Determine the [x, y] coordinate at the center of the cell enclosing the given text.  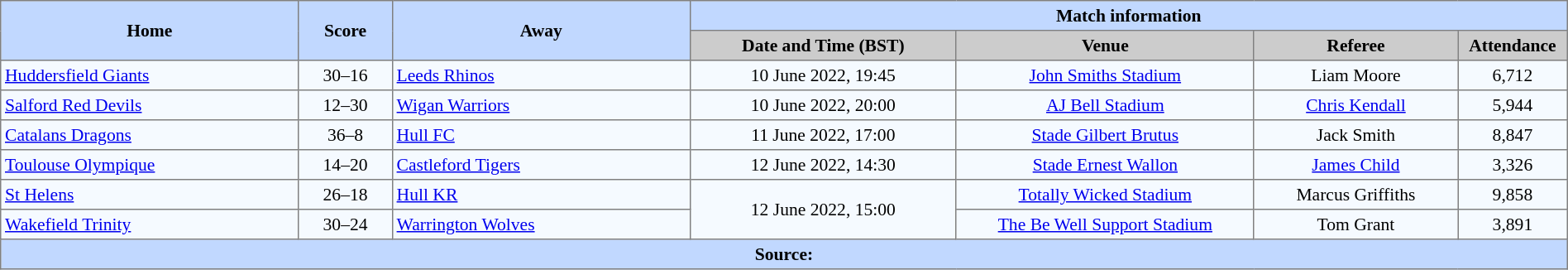
12 June 2022, 15:00 [823, 210]
Source: [784, 254]
Stade Gilbert Brutus [1105, 135]
Score [346, 31]
Liam Moore [1355, 75]
Chris Kendall [1355, 105]
Jack Smith [1355, 135]
Attendance [1513, 46]
10 June 2022, 19:45 [823, 75]
Tom Grant [1355, 224]
Date and Time (BST) [823, 46]
3,891 [1513, 224]
The Be Well Support Stadium [1105, 224]
Stade Ernest Wallon [1105, 165]
12 June 2022, 14:30 [823, 165]
14–20 [346, 165]
3,326 [1513, 165]
Home [150, 31]
Castleford Tigers [541, 165]
30–24 [346, 224]
11 June 2022, 17:00 [823, 135]
Warrington Wolves [541, 224]
John Smiths Stadium [1105, 75]
Hull FC [541, 135]
Catalans Dragons [150, 135]
Hull KR [541, 195]
Venue [1105, 46]
St Helens [150, 195]
10 June 2022, 20:00 [823, 105]
12–30 [346, 105]
Wakefield Trinity [150, 224]
Toulouse Olympique [150, 165]
James Child [1355, 165]
6,712 [1513, 75]
36–8 [346, 135]
30–16 [346, 75]
8,847 [1513, 135]
Salford Red Devils [150, 105]
AJ Bell Stadium [1105, 105]
5,944 [1513, 105]
Totally Wicked Stadium [1105, 195]
Match information [1128, 16]
Away [541, 31]
Wigan Warriors [541, 105]
Referee [1355, 46]
Marcus Griffiths [1355, 195]
Leeds Rhinos [541, 75]
Huddersfield Giants [150, 75]
9,858 [1513, 195]
26–18 [346, 195]
